For the text-containing cell, return its midpoint in (X, Y) coordinate format. 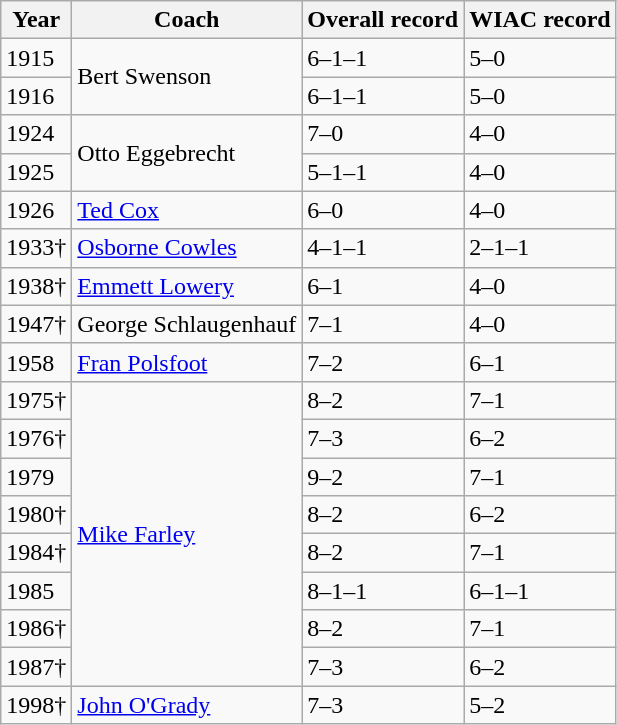
6–0 (383, 210)
1924 (36, 134)
WIAC record (540, 20)
Mike Farley (187, 533)
1933† (36, 248)
2–1–1 (540, 248)
Overall record (383, 20)
Year (36, 20)
1980† (36, 515)
9–2 (383, 477)
1984† (36, 553)
John O'Grady (187, 705)
Otto Eggebrecht (187, 153)
1938† (36, 286)
1976† (36, 438)
1986† (36, 629)
7–2 (383, 362)
Fran Polsfoot (187, 362)
4–1–1 (383, 248)
1975† (36, 400)
5–2 (540, 705)
1998† (36, 705)
1925 (36, 172)
Emmett Lowery (187, 286)
1987† (36, 667)
1915 (36, 58)
5–1–1 (383, 172)
8–1–1 (383, 591)
1947† (36, 324)
1985 (36, 591)
Coach (187, 20)
1958 (36, 362)
George Schlaugenhauf (187, 324)
1926 (36, 210)
Bert Swenson (187, 77)
7–0 (383, 134)
Ted Cox (187, 210)
Osborne Cowles (187, 248)
1979 (36, 477)
1916 (36, 96)
